Detect which cell encompasses the target text, then output its (X, Y) center coordinate. 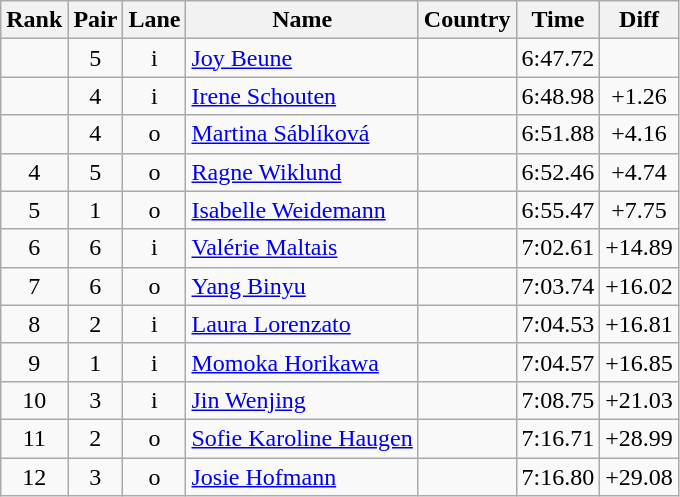
+14.89 (640, 248)
+16.81 (640, 324)
6:47.72 (558, 58)
+7.75 (640, 210)
+1.26 (640, 96)
+16.85 (640, 362)
7:03.74 (558, 286)
Josie Hofmann (302, 477)
7:04.57 (558, 362)
Country (467, 20)
8 (34, 324)
Ragne Wiklund (302, 172)
7:16.80 (558, 477)
Jin Wenjing (302, 400)
6:52.46 (558, 172)
Pair (96, 20)
7 (34, 286)
10 (34, 400)
Isabelle Weidemann (302, 210)
6:51.88 (558, 134)
7:02.61 (558, 248)
Laura Lorenzato (302, 324)
+21.03 (640, 400)
7:08.75 (558, 400)
Valérie Maltais (302, 248)
Time (558, 20)
6:55.47 (558, 210)
Momoka Horikawa (302, 362)
Joy Beune (302, 58)
7:16.71 (558, 438)
6:48.98 (558, 96)
+29.08 (640, 477)
Sofie Karoline Haugen (302, 438)
Rank (34, 20)
Name (302, 20)
7:04.53 (558, 324)
9 (34, 362)
+4.74 (640, 172)
Diff (640, 20)
+16.02 (640, 286)
+4.16 (640, 134)
Lane (154, 20)
Martina Sáblíková (302, 134)
Yang Binyu (302, 286)
12 (34, 477)
11 (34, 438)
+28.99 (640, 438)
Irene Schouten (302, 96)
